Return the [X, Y] coordinate for the center point of the cell that contains the specified text.  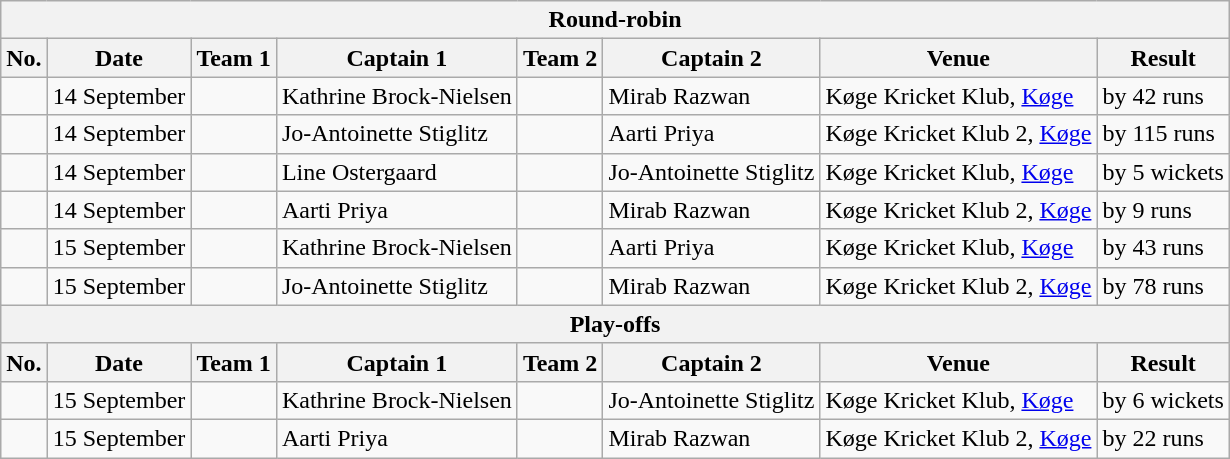
by 5 wickets [1163, 172]
by 42 runs [1163, 96]
by 22 runs [1163, 438]
by 78 runs [1163, 286]
by 43 runs [1163, 248]
Play-offs [616, 324]
Round-robin [616, 20]
by 6 wickets [1163, 400]
Line Ostergaard [396, 172]
by 115 runs [1163, 134]
by 9 runs [1163, 210]
